Find where the given text appears and provide that cell's center as (X, Y) coordinate. 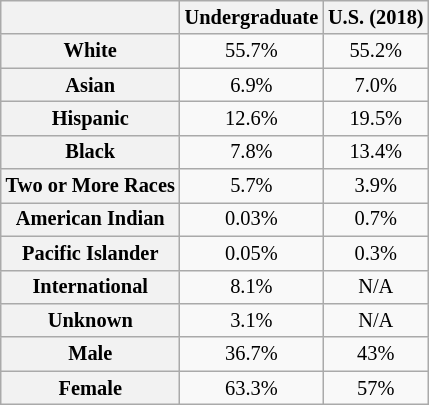
White (90, 51)
0.3% (376, 253)
Unknown (90, 321)
Two or More Races (90, 186)
5.7% (252, 186)
0.03% (252, 220)
57% (376, 388)
55.2% (376, 51)
19.5% (376, 119)
8.1% (252, 287)
63.3% (252, 388)
International (90, 287)
Pacific Islander (90, 253)
6.9% (252, 85)
13.4% (376, 152)
43% (376, 354)
0.05% (252, 253)
U.S. (2018) (376, 18)
36.7% (252, 354)
American Indian (90, 220)
7.0% (376, 85)
12.6% (252, 119)
3.1% (252, 321)
3.9% (376, 186)
55.7% (252, 51)
Undergraduate (252, 18)
Male (90, 354)
0.7% (376, 220)
7.8% (252, 152)
Hispanic (90, 119)
Asian (90, 85)
Black (90, 152)
Female (90, 388)
